Return the [X, Y] coordinate for the center point of the cell that contains the specified text.  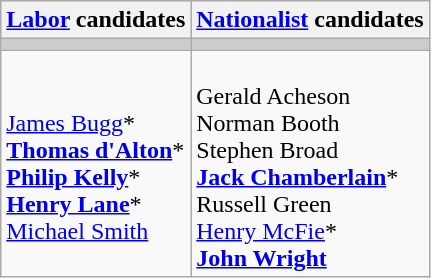
James Bugg* Thomas d'Alton* Philip Kelly* Henry Lane* Michael Smith [96, 164]
Gerald Acheson Norman Booth Stephen Broad Jack Chamberlain* Russell Green Henry McFie* John Wright [310, 164]
Nationalist candidates [310, 20]
Labor candidates [96, 20]
